Output the [X, Y] coordinate of the center of the cell containing the given text.  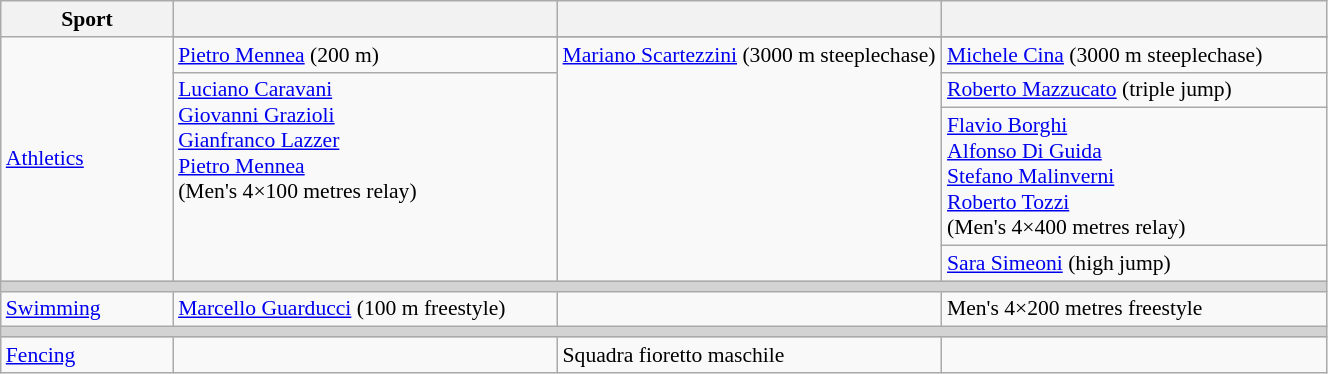
Sara Simeoni (high jump) [1134, 264]
Men's 4×200 metres freestyle [1134, 309]
Fencing [87, 355]
Flavio BorghiAlfonso Di GuidaStefano MalinverniRoberto Tozzi(Men's 4×400 metres relay) [1134, 177]
Mariano Scartezzini (3000 m steeplechase) [750, 159]
Marcello Guarducci (100 m freestyle) [365, 309]
Michele Cina (3000 m steeplechase) [1134, 55]
Pietro Mennea (200 m) [365, 55]
Sport [87, 19]
Swimming [87, 309]
Squadra fioretto maschile [750, 355]
Athletics [87, 159]
Luciano CaravaniGiovanni GrazioliGianfranco LazzerPietro Mennea(Men's 4×100 metres relay) [365, 176]
Roberto Mazzucato (triple jump) [1134, 90]
